Output the [X, Y] coordinate of the center of the cell containing the given text.  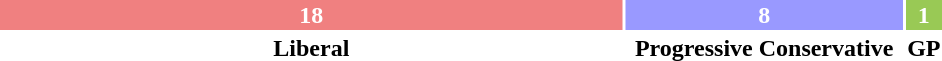
8 [764, 15]
18 [312, 15]
1 [924, 15]
